Capture the cell that displays the provided text and extract its (x, y) central coordinate. 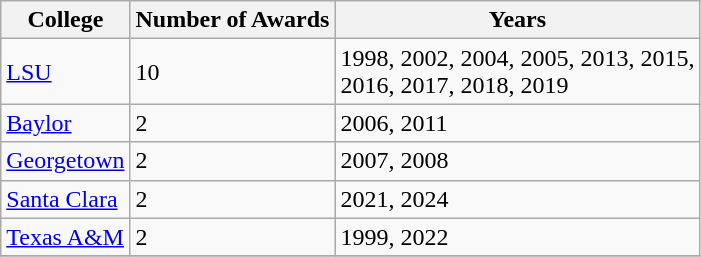
College (66, 20)
1999, 2022 (518, 237)
2021, 2024 (518, 199)
Texas A&M (66, 237)
Years (518, 20)
Baylor (66, 123)
2007, 2008 (518, 161)
1998, 2002, 2004, 2005, 2013, 2015, 2016, 2017, 2018, 2019 (518, 72)
LSU (66, 72)
10 (232, 72)
Santa Clara (66, 199)
Number of Awards (232, 20)
Georgetown (66, 161)
2006, 2011 (518, 123)
